Determine the (x, y) coordinate at the center of the cell enclosing the given text.  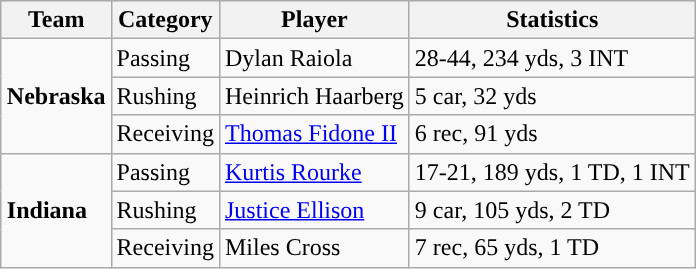
17-21, 189 yds, 1 TD, 1 INT (552, 172)
Heinrich Haarberg (314, 96)
Dylan Raiola (314, 58)
Kurtis Rourke (314, 172)
Thomas Fidone II (314, 134)
7 rec, 65 yds, 1 TD (552, 248)
Miles Cross (314, 248)
Nebraska (56, 96)
Justice Ellison (314, 210)
Indiana (56, 210)
9 car, 105 yds, 2 TD (552, 210)
Team (56, 20)
5 car, 32 yds (552, 96)
Statistics (552, 20)
28-44, 234 yds, 3 INT (552, 58)
6 rec, 91 yds (552, 134)
Player (314, 20)
Category (165, 20)
